Identify which cell holds the provided text, then report its [x, y] central coordinate. 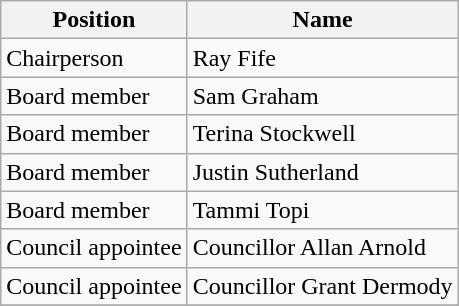
Terina Stockwell [322, 134]
Ray Fife [322, 58]
Councillor Grant Dermody [322, 286]
Tammi Topi [322, 210]
Councillor Allan Arnold [322, 248]
Chairperson [94, 58]
Justin Sutherland [322, 172]
Name [322, 20]
Sam Graham [322, 96]
Position [94, 20]
